Provide the [x, y] coordinate of the cell's center where the given text is located.  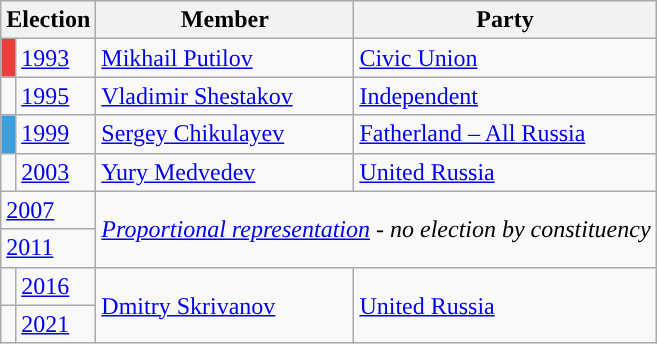
2003 [56, 172]
Fatherland – All Russia [505, 134]
Sergey Chikulayev [225, 134]
Yury Medvedev [225, 172]
Mikhail Putilov [225, 58]
Independent [505, 96]
Election [48, 20]
Proportional representation - no election by constituency [376, 229]
Vladimir Shestakov [225, 96]
Party [505, 20]
2016 [56, 286]
Dmitry Skrivanov [225, 305]
1995 [56, 96]
1999 [56, 134]
2007 [48, 210]
2011 [48, 248]
Civic Union [505, 58]
Member [225, 20]
1993 [56, 58]
2021 [56, 324]
